Scan for the cell matching the given text and deliver its (x, y) coordinate at center. 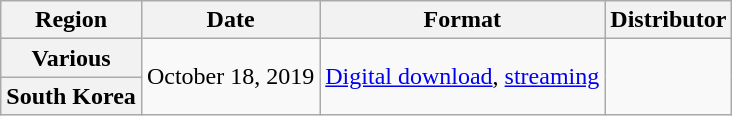
Region (72, 20)
Format (462, 20)
Distributor (668, 20)
South Korea (72, 96)
October 18, 2019 (230, 77)
Date (230, 20)
Digital download, streaming (462, 77)
Various (72, 58)
